Detect which cell encompasses the target text, then output its (x, y) center coordinate. 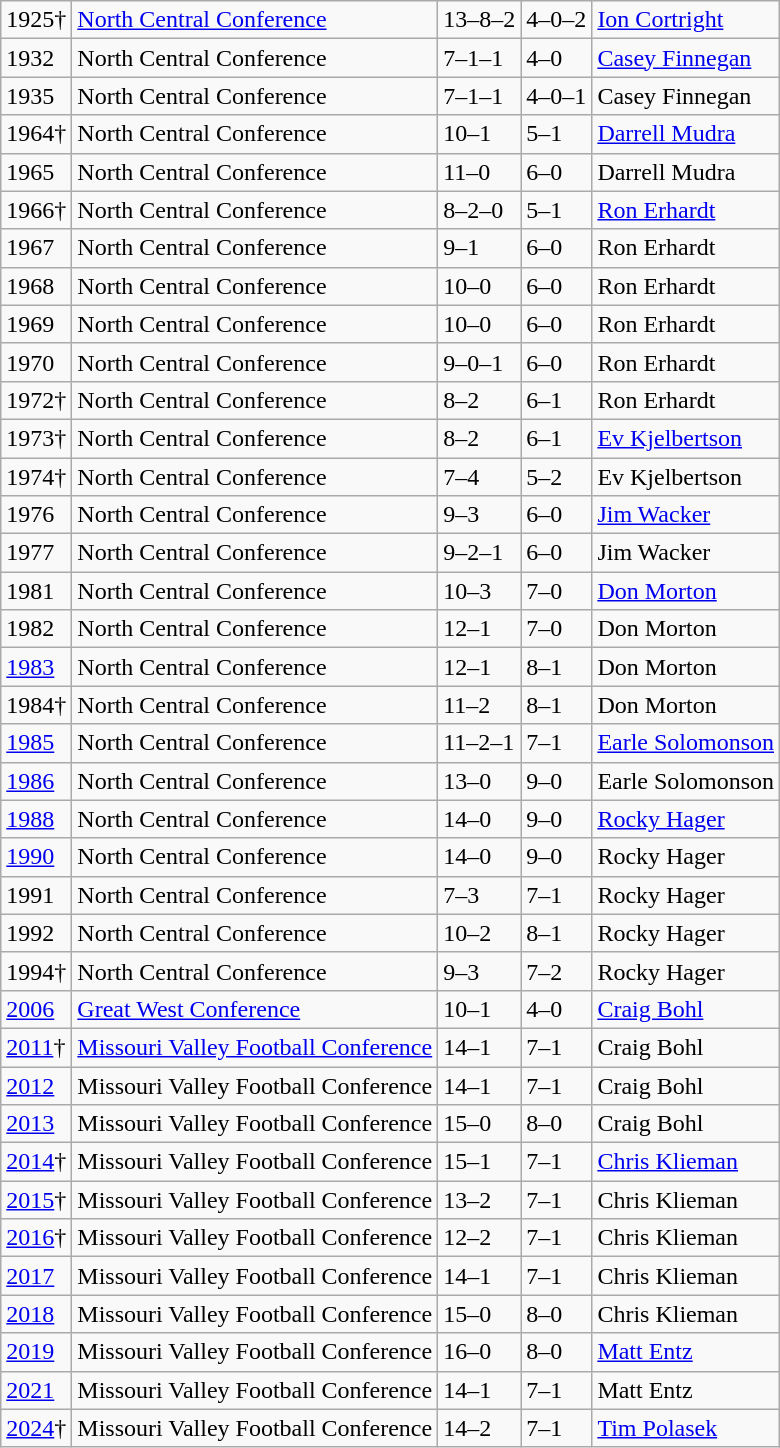
7–2 (556, 971)
14–2 (480, 1428)
9–1 (480, 248)
1976 (36, 515)
1974† (36, 477)
1984† (36, 705)
1994† (36, 971)
2014† (36, 1162)
1990 (36, 857)
1991 (36, 895)
5–2 (556, 477)
1981 (36, 591)
16–0 (480, 1352)
2015† (36, 1200)
7–3 (480, 895)
2006 (36, 1009)
Great West Conference (255, 1009)
8–2–0 (480, 210)
2016† (36, 1238)
2013 (36, 1124)
1932 (36, 58)
13–8–2 (480, 20)
1985 (36, 743)
1988 (36, 819)
1977 (36, 553)
1965 (36, 172)
1968 (36, 286)
1973† (36, 438)
13–0 (480, 781)
1967 (36, 248)
1964† (36, 134)
2019 (36, 1352)
10–3 (480, 591)
1935 (36, 96)
Ion Cortright (686, 20)
1969 (36, 324)
1966† (36, 210)
1992 (36, 933)
1972† (36, 400)
11–2 (480, 705)
1983 (36, 667)
12–2 (480, 1238)
1982 (36, 629)
9–2–1 (480, 553)
1925† (36, 20)
11–2–1 (480, 743)
4–0–1 (556, 96)
7–4 (480, 477)
4–0–2 (556, 20)
2017 (36, 1276)
11–0 (480, 172)
2021 (36, 1390)
9–0–1 (480, 362)
1970 (36, 362)
2018 (36, 1314)
1986 (36, 781)
2012 (36, 1085)
10–2 (480, 933)
2011† (36, 1047)
13–2 (480, 1200)
2024† (36, 1428)
15–1 (480, 1162)
Tim Polasek (686, 1428)
